Output the (X, Y) coordinate of the center of the cell containing the given text.  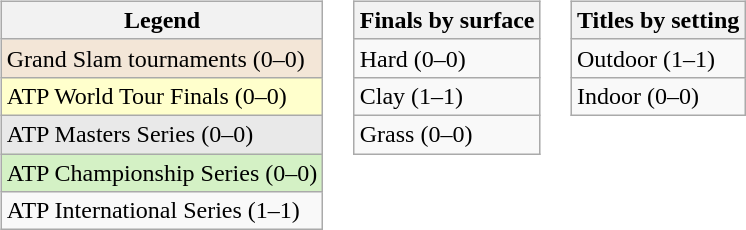
ATP World Tour Finals (0–0) (162, 96)
ATP International Series (1–1) (162, 211)
Outdoor (1–1) (658, 58)
Legend (162, 20)
Clay (1–1) (447, 96)
Indoor (0–0) (658, 96)
Grand Slam tournaments (0–0) (162, 58)
ATP Championship Series (0–0) (162, 173)
ATP Masters Series (0–0) (162, 134)
Titles by setting (658, 20)
Grass (0–0) (447, 134)
Finals by surface (447, 20)
Hard (0–0) (447, 58)
